Return (x, y) of the center of cell containing provided text 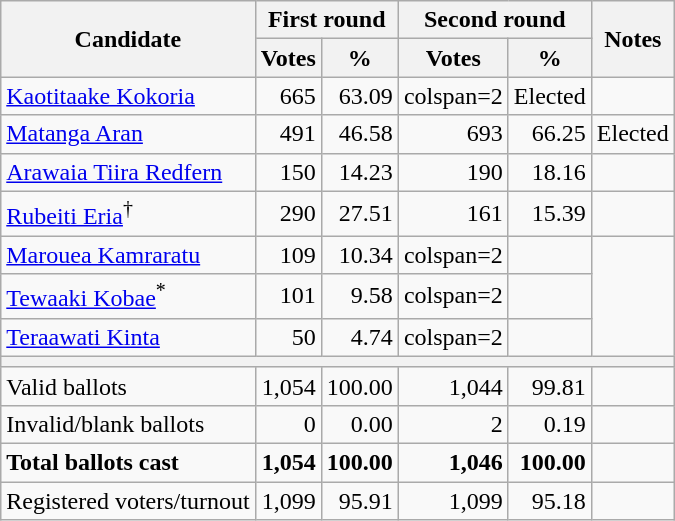
2 (453, 424)
Second round (494, 20)
9.58 (360, 296)
Total ballots cast (128, 462)
95.91 (360, 501)
190 (453, 172)
491 (288, 134)
Rubeiti Eria† (128, 214)
290 (288, 214)
109 (288, 255)
63.09 (360, 96)
Teraawati Kinta (128, 337)
Tewaaki Kobae* (128, 296)
693 (453, 134)
0 (288, 424)
18.16 (550, 172)
14.23 (360, 172)
10.34 (360, 255)
95.18 (550, 501)
150 (288, 172)
161 (453, 214)
First round (326, 20)
1,046 (453, 462)
Arawaia Tiira Redfern (128, 172)
99.81 (550, 386)
665 (288, 96)
Registered voters/turnout (128, 501)
Marouea Kamraratu (128, 255)
Matanga Aran (128, 134)
1,044 (453, 386)
0.00 (360, 424)
50 (288, 337)
101 (288, 296)
46.58 (360, 134)
Candidate (128, 39)
0.19 (550, 424)
15.39 (550, 214)
Notes (632, 39)
Invalid/blank ballots (128, 424)
Valid ballots (128, 386)
66.25 (550, 134)
Kaotitaake Kokoria (128, 96)
4.74 (360, 337)
27.51 (360, 214)
